For the text-containing cell, return its midpoint in (x, y) coordinate format. 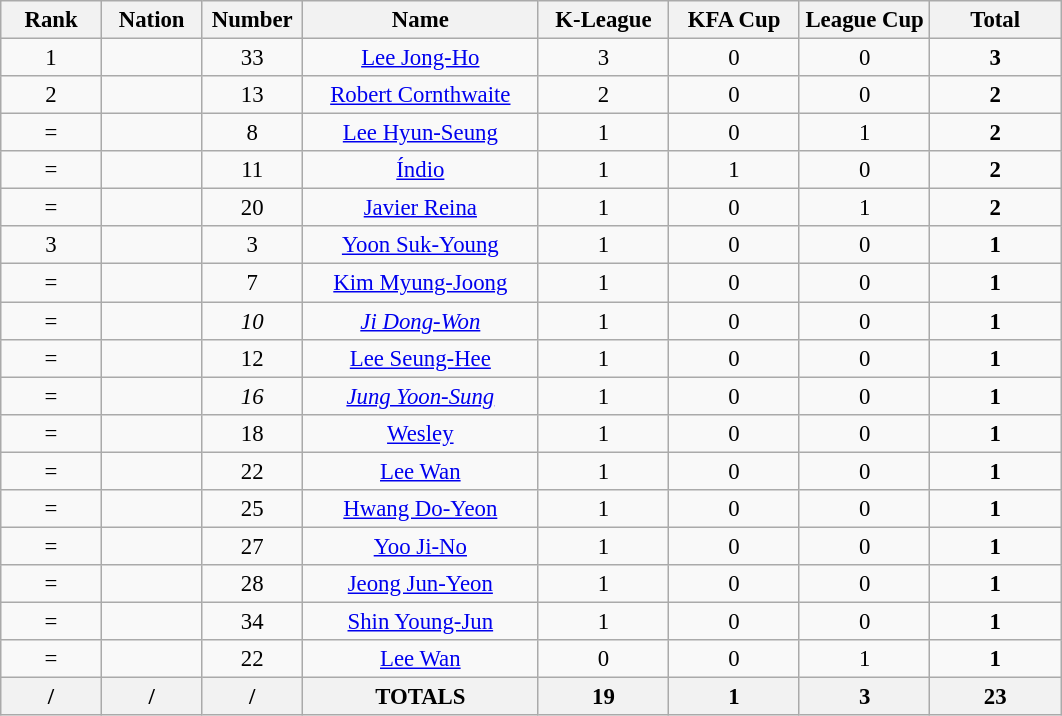
Number (252, 20)
Robert Cornthwaite (421, 95)
KFA Cup (734, 20)
16 (252, 396)
13 (252, 95)
Rank (52, 20)
27 (252, 546)
Name (421, 20)
20 (252, 208)
Jung Yoon-Sung (421, 396)
11 (252, 170)
7 (252, 283)
8 (252, 133)
Yoon Suk-Young (421, 245)
Ji Dong-Won (421, 321)
Índio (421, 170)
19 (604, 697)
12 (252, 358)
Shin Young-Jun (421, 621)
Lee Hyun-Seung (421, 133)
Jeong Jun-Yeon (421, 584)
Kim Myung-Joong (421, 283)
28 (252, 584)
Lee Seung-Hee (421, 358)
33 (252, 58)
Total (996, 20)
Lee Jong-Ho (421, 58)
K-League (604, 20)
34 (252, 621)
Yoo Ji-No (421, 546)
TOTALS (421, 697)
Wesley (421, 433)
25 (252, 509)
League Cup (864, 20)
23 (996, 697)
Javier Reina (421, 208)
Nation (152, 20)
Hwang Do-Yeon (421, 509)
10 (252, 321)
18 (252, 433)
